Return [X, Y] of the center of cell containing provided text 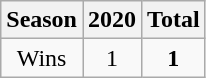
Season [42, 20]
Total [174, 20]
2020 [112, 20]
Wins [42, 58]
